Return (X, Y) of the center of cell containing provided text 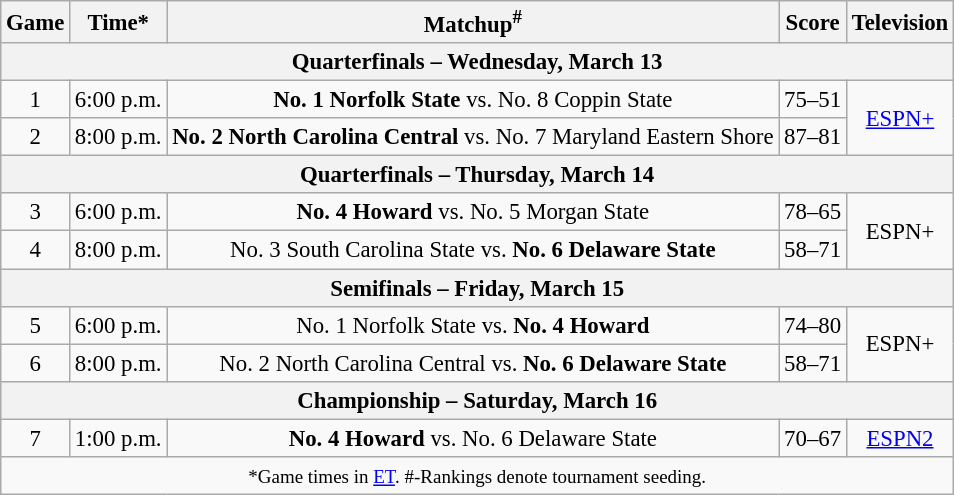
6 (36, 363)
78–65 (813, 213)
No. 4 Howard vs. No. 6 Delaware State (473, 438)
Time* (118, 22)
1 (36, 100)
Game (36, 22)
3 (36, 213)
No. 4 Howard vs. No. 5 Morgan State (473, 213)
5 (36, 325)
Quarterfinals – Wednesday, March 13 (478, 62)
87–81 (813, 137)
70–67 (813, 438)
7 (36, 438)
No. 1 Norfolk State vs. No. 4 Howard (473, 325)
ESPN2 (900, 438)
4 (36, 250)
No. 3 South Carolina State vs. No. 6 Delaware State (473, 250)
74–80 (813, 325)
1:00 p.m. (118, 438)
2 (36, 137)
No. 2 North Carolina Central vs. No. 6 Delaware State (473, 363)
Championship – Saturday, March 16 (478, 400)
No. 1 Norfolk State vs. No. 8 Coppin State (473, 100)
75–51 (813, 100)
Quarterfinals – Thursday, March 14 (478, 175)
Semifinals – Friday, March 15 (478, 288)
Score (813, 22)
No. 2 North Carolina Central vs. No. 7 Maryland Eastern Shore (473, 137)
*Game times in ET. #-Rankings denote tournament seeding. (478, 476)
Television (900, 22)
Matchup# (473, 22)
